Return the (X, Y) coordinate for the center point of the cell that contains the specified text.  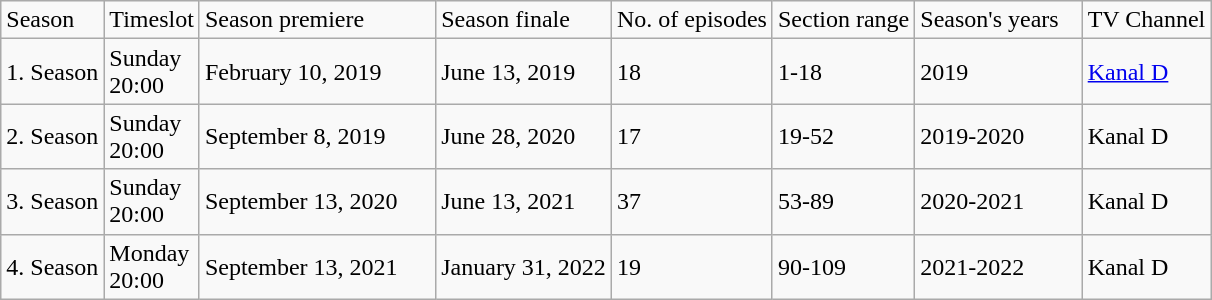
19-52 (843, 136)
Season (52, 20)
January 31, 2022 (524, 266)
Season's years (998, 20)
No. of episodes (692, 20)
June 13, 2019 (524, 72)
2019-2020 (998, 136)
2. Season (52, 136)
4. Season (52, 266)
June 13, 2021 (524, 202)
Season finale (524, 20)
Season premiere (317, 20)
September 13, 2020 (317, 202)
1. Season (52, 72)
19 (692, 266)
37 (692, 202)
18 (692, 72)
3. Season (52, 202)
September 8, 2019 (317, 136)
53-89 (843, 202)
2021-2022 (998, 266)
2019 (998, 72)
17 (692, 136)
Monday20:00 (152, 266)
June 28, 2020 (524, 136)
Section range (843, 20)
TV Channel (1146, 20)
Timeslot (152, 20)
2020-2021 (998, 202)
September 13, 2021 (317, 266)
February 10, 2019 (317, 72)
90-109 (843, 266)
1-18 (843, 72)
